Extract the (x, y) coordinate from the center of the cell holding the provided text.  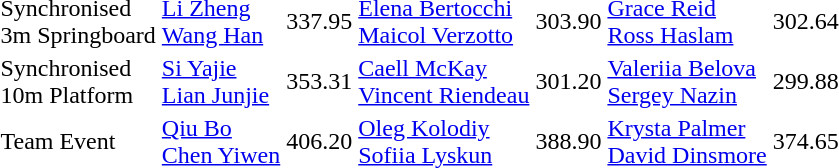
353.31 (320, 82)
Si YajieLian Junjie (220, 82)
301.20 (568, 82)
Caell McKayVincent Riendeau (444, 82)
Valeriia BelovaSergey Nazin (687, 82)
